Identify which cell holds the provided text, then report its (X, Y) central coordinate. 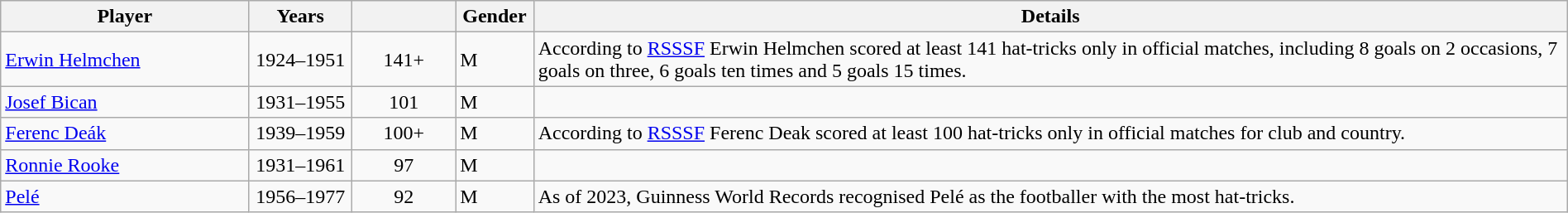
1956–1977 (301, 196)
1939–1959 (301, 133)
Pelé (125, 196)
92 (404, 196)
According to RSSSF Ferenc Deak scored at least 100 hat-tricks only in official matches for club and country. (1050, 133)
101 (404, 102)
Player (125, 17)
Gender (495, 17)
Years (301, 17)
1931–1955 (301, 102)
Erwin Helmchen (125, 60)
Josef Bican (125, 102)
Ronnie Rooke (125, 165)
141+ (404, 60)
1931–1961 (301, 165)
As of 2023, Guinness World Records recognised Pelé as the footballer with the most hat-tricks. (1050, 196)
100+ (404, 133)
1924–1951 (301, 60)
Details (1050, 17)
97 (404, 165)
Ferenc Deák (125, 133)
